Find where the given text appears and provide that cell's center as [X, Y] coordinate. 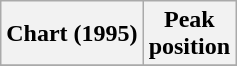
Peakposition [189, 34]
Chart (1995) [72, 34]
